From the cell containing the given text, extract its center point as (X, Y) coordinate. 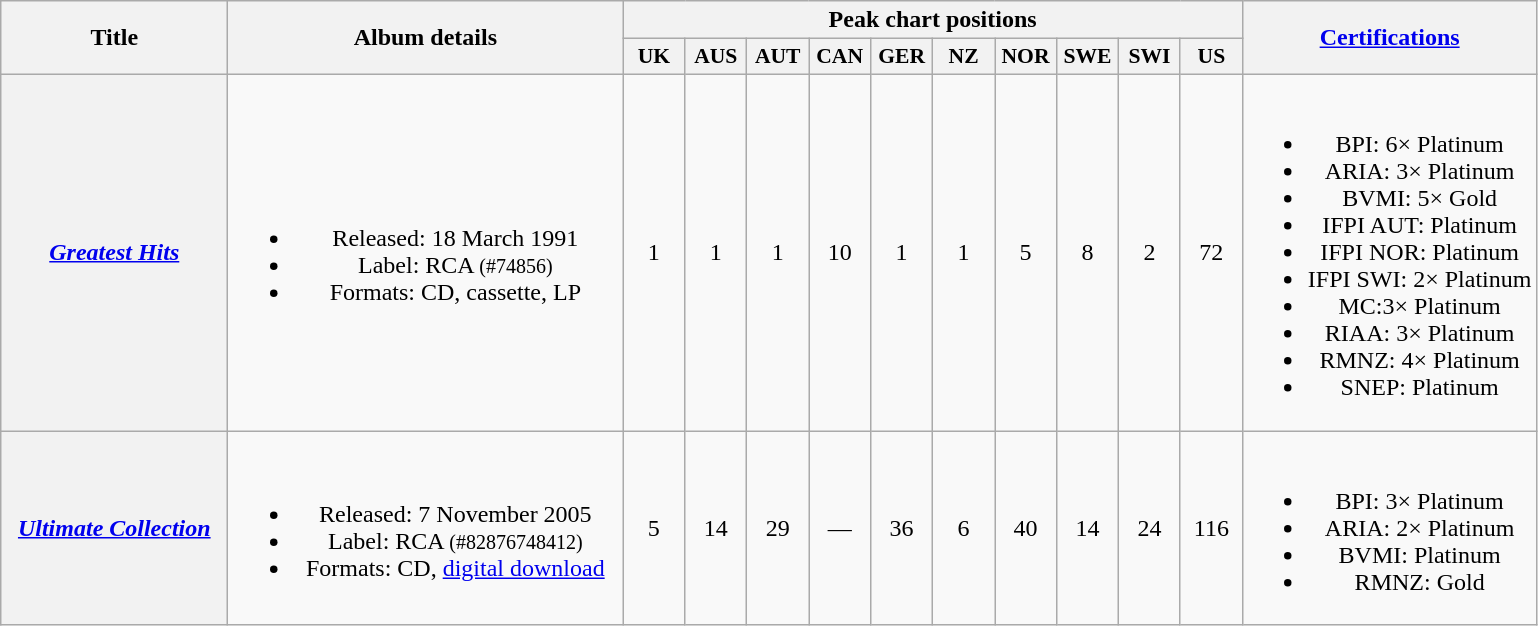
US (1211, 57)
CAN (840, 57)
GER (902, 57)
6 (964, 527)
Released: 7 November 2005Label: RCA (#82876748412)Formats: CD, digital download (426, 527)
36 (902, 527)
Certifications (1390, 38)
72 (1211, 252)
116 (1211, 527)
Peak chart positions (932, 20)
24 (1149, 527)
10 (840, 252)
SWE (1087, 57)
SWI (1149, 57)
AUS (716, 57)
UK (654, 57)
— (840, 527)
8 (1087, 252)
NZ (964, 57)
AUT (778, 57)
Title (114, 38)
BPI: 3× PlatinumARIA: 2× PlatinumBVMI: PlatinumRMNZ: Gold (1390, 527)
Released: 18 March 1991Label: RCA (#74856)Formats: CD, cassette, LP (426, 252)
Ultimate Collection (114, 527)
2 (1149, 252)
29 (778, 527)
40 (1026, 527)
Album details (426, 38)
Greatest Hits (114, 252)
NOR (1026, 57)
